Return [X, Y] of the center of cell containing provided text 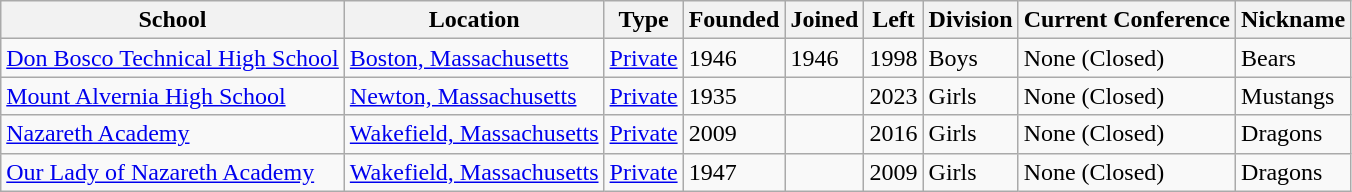
Joined [824, 20]
Current Conference [1126, 20]
Mount Alvernia High School [173, 96]
1947 [734, 172]
Mustangs [1294, 96]
Division [970, 20]
Bears [1294, 58]
2016 [894, 134]
Left [894, 20]
Location [474, 20]
Boston, Massachusetts [474, 58]
Founded [734, 20]
1935 [734, 96]
Nazareth Academy [173, 134]
Boys [970, 58]
1998 [894, 58]
Newton, Massachusetts [474, 96]
Our Lady of Nazareth Academy [173, 172]
2023 [894, 96]
Type [644, 20]
Don Bosco Technical High School [173, 58]
School [173, 20]
Nickname [1294, 20]
